Identify which cell holds the provided text, then report its (X, Y) central coordinate. 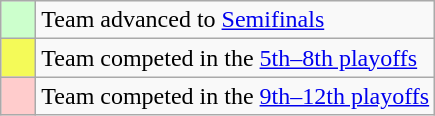
Team advanced to Semifinals (236, 20)
Team competed in the 9th–12th playoffs (236, 96)
Team competed in the 5th–8th playoffs (236, 58)
